From the cell containing the given text, extract its center point as (x, y) coordinate. 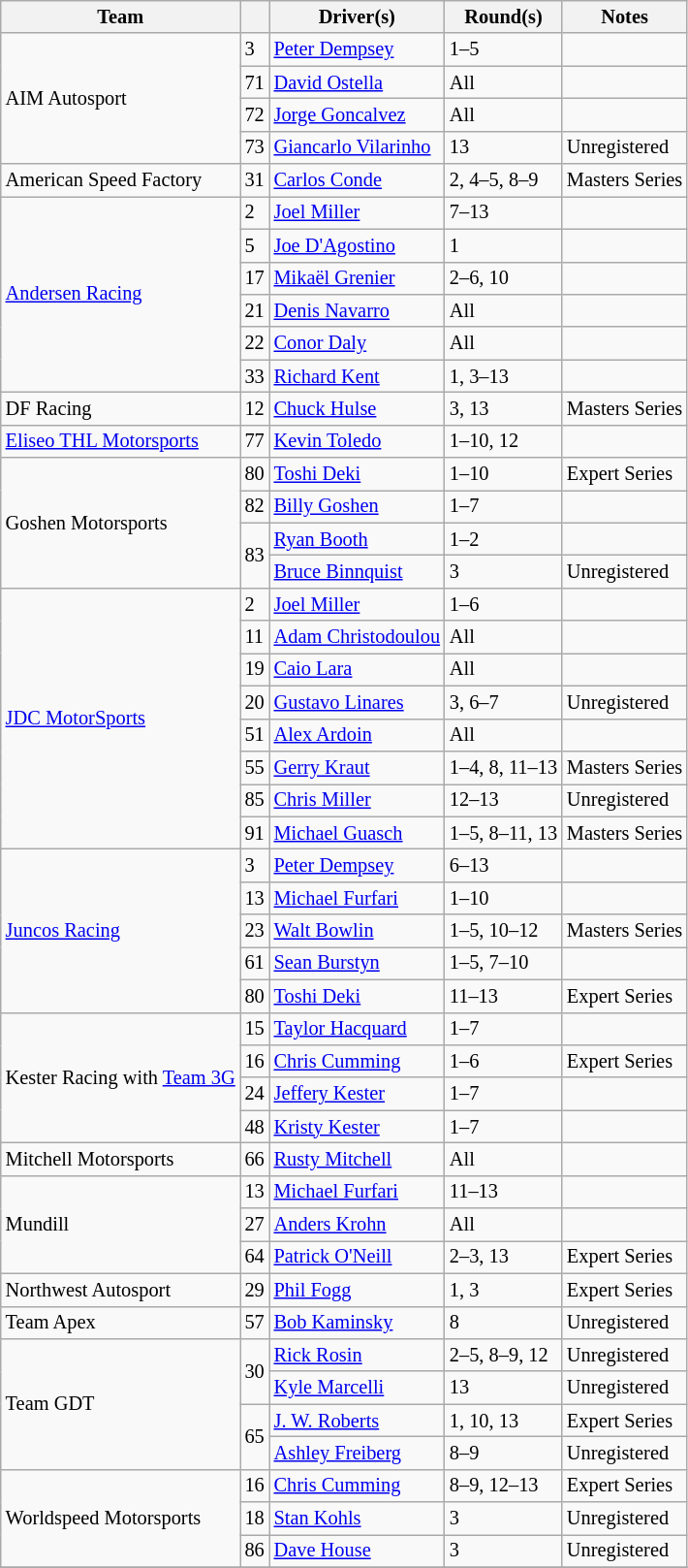
Anders Krohn (357, 1225)
83 (255, 555)
Team GDT (120, 1404)
Patrick O'Neill (357, 1257)
91 (255, 833)
Kyle Marcelli (357, 1388)
72 (255, 114)
31 (255, 180)
Carlos Conde (357, 180)
Jeffery Kester (357, 1094)
11 (255, 637)
2–5, 8–9, 12 (504, 1355)
Juncos Racing (120, 930)
Giancarlo Vilarinho (357, 147)
77 (255, 441)
DF Racing (120, 408)
19 (255, 669)
71 (255, 82)
12–13 (504, 800)
51 (255, 735)
Ashley Freiberg (357, 1453)
15 (255, 1029)
Mundill (120, 1224)
Taylor Hacquard (357, 1029)
1–5, 7–10 (504, 963)
1 (504, 245)
Notes (624, 16)
Chris Miller (357, 800)
Jorge Goncalvez (357, 114)
Kevin Toledo (357, 441)
57 (255, 1323)
Alex Ardoin (357, 735)
17 (255, 278)
Mikaël Grenier (357, 278)
73 (255, 147)
8–9 (504, 1453)
55 (255, 767)
48 (255, 1127)
2–3, 13 (504, 1257)
Kester Racing with Team 3G (120, 1078)
1–10, 12 (504, 441)
85 (255, 800)
Rick Rosin (357, 1355)
20 (255, 702)
Gustavo Linares (357, 702)
6–13 (504, 865)
JDC MotorSports (120, 718)
Caio Lara (357, 669)
1, 3–13 (504, 376)
8–9, 12–13 (504, 1486)
2–6, 10 (504, 278)
Kristy Kester (357, 1127)
24 (255, 1094)
Dave House (357, 1551)
Bruce Binnquist (357, 571)
21 (255, 310)
AIM Autosport (120, 99)
1, 10, 13 (504, 1421)
Gerry Kraut (357, 767)
Goshen Motorsports (120, 524)
Team (120, 16)
Billy Goshen (357, 506)
29 (255, 1290)
Richard Kent (357, 376)
12 (255, 408)
Joe D'Agostino (357, 245)
David Ostella (357, 82)
Conor Daly (357, 343)
Mitchell Motorsports (120, 1159)
82 (255, 506)
Round(s) (504, 16)
65 (255, 1437)
J. W. Roberts (357, 1421)
61 (255, 963)
5 (255, 245)
Denis Navarro (357, 310)
66 (255, 1159)
Ryan Booth (357, 539)
Eliseo THL Motorsports (120, 441)
22 (255, 343)
33 (255, 376)
2, 4–5, 8–9 (504, 180)
Adam Christodoulou (357, 637)
Walt Bowlin (357, 931)
86 (255, 1551)
64 (255, 1257)
18 (255, 1519)
Andersen Racing (120, 294)
Chuck Hulse (357, 408)
Driver(s) (357, 16)
Worldspeed Motorsports (120, 1519)
American Speed Factory (120, 180)
Northwest Autosport (120, 1290)
1–5, 8–11, 13 (504, 833)
30 (255, 1371)
8 (504, 1323)
1, 3 (504, 1290)
Sean Burstyn (357, 963)
7–13 (504, 212)
1–5 (504, 49)
Team Apex (120, 1323)
3, 13 (504, 408)
27 (255, 1225)
Bob Kaminsky (357, 1323)
1–2 (504, 539)
Phil Fogg (357, 1290)
3, 6–7 (504, 702)
1–4, 8, 11–13 (504, 767)
Rusty Mitchell (357, 1159)
23 (255, 931)
Michael Guasch (357, 833)
1–5, 10–12 (504, 931)
Stan Kohls (357, 1519)
